Identify which cell holds the provided text, then report its [X, Y] central coordinate. 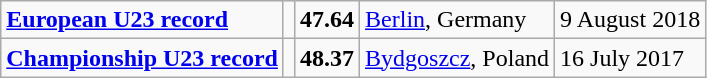
Berlin, Germany [458, 20]
48.37 [326, 58]
47.64 [326, 20]
9 August 2018 [630, 20]
European U23 record [142, 20]
Bydgoszcz, Poland [458, 58]
16 July 2017 [630, 58]
Championship U23 record [142, 58]
